Capture the cell that displays the provided text and extract its [x, y] central coordinate. 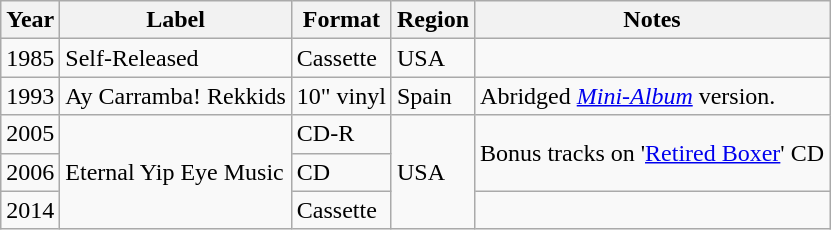
Abridged Mini-Album version. [652, 96]
Eternal Yip Eye Music [176, 172]
1985 [30, 58]
CD [341, 172]
Notes [652, 20]
Spain [432, 96]
Self-Released [176, 58]
2006 [30, 172]
Bonus tracks on 'Retired Boxer' CD [652, 153]
CD-R [341, 134]
2005 [30, 134]
Ay Carramba! Rekkids [176, 96]
Year [30, 20]
1993 [30, 96]
Format [341, 20]
10" vinyl [341, 96]
Region [432, 20]
Label [176, 20]
2014 [30, 210]
